Return (X, Y) of the center of cell containing provided text 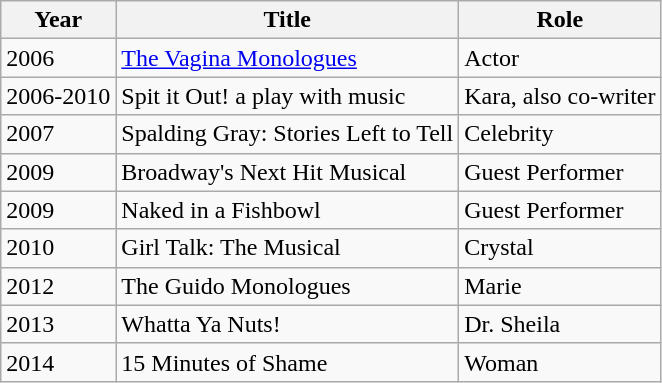
Spit it Out! a play with music (288, 96)
Role (560, 20)
Dr. Sheila (560, 324)
2006-2010 (58, 96)
Year (58, 20)
The Vagina Monologues (288, 58)
Broadway's Next Hit Musical (288, 172)
Kara, also co-writer (560, 96)
2007 (58, 134)
Naked in a Fishbowl (288, 210)
2010 (58, 248)
Girl Talk: The Musical (288, 248)
2013 (58, 324)
The Guido Monologues (288, 286)
2012 (58, 286)
2006 (58, 58)
Title (288, 20)
Whatta Ya Nuts! (288, 324)
Marie (560, 286)
Celebrity (560, 134)
Actor (560, 58)
15 Minutes of Shame (288, 362)
Crystal (560, 248)
2014 (58, 362)
Woman (560, 362)
Spalding Gray: Stories Left to Tell (288, 134)
